Determine the (X, Y) coordinate at the center of the cell enclosing the given text.  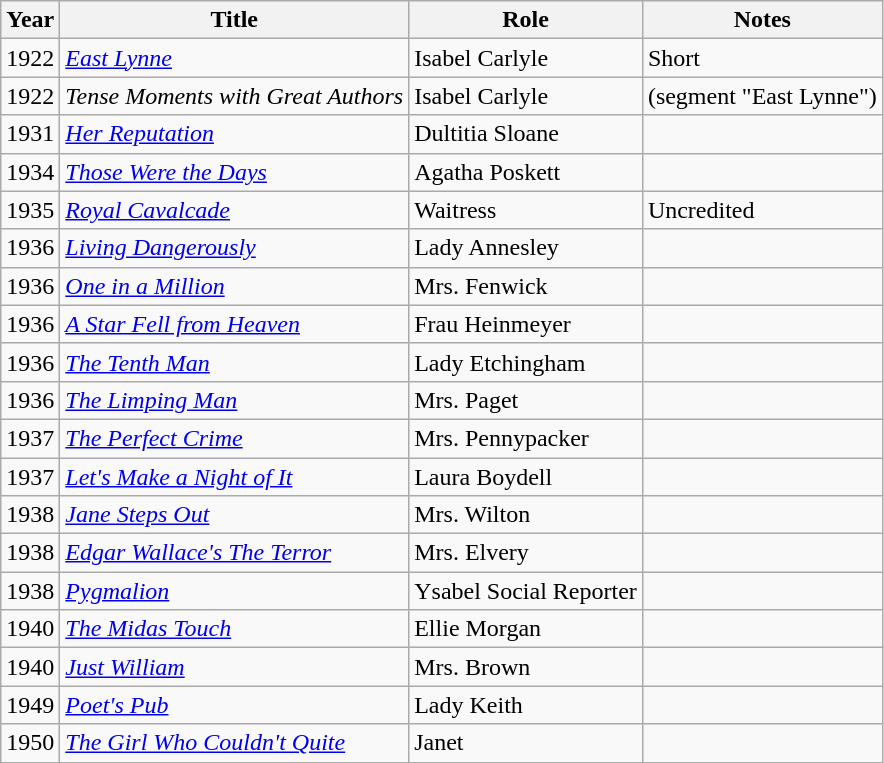
Poet's Pub (234, 705)
Short (762, 58)
Title (234, 20)
Waitress (526, 210)
Agatha Poskett (526, 172)
Living Dangerously (234, 248)
Mrs. Wilton (526, 515)
Mrs. Elvery (526, 553)
Lady Keith (526, 705)
Just William (234, 667)
Dultitia Sloane (526, 134)
Janet (526, 743)
East Lynne (234, 58)
Ellie Morgan (526, 629)
Let's Make a Night of It (234, 477)
The Tenth Man (234, 362)
Pygmalion (234, 591)
Frau Heinmeyer (526, 324)
Tense Moments with Great Authors (234, 96)
A Star Fell from Heaven (234, 324)
1950 (30, 743)
1935 (30, 210)
(segment "East Lynne") (762, 96)
Uncredited (762, 210)
Role (526, 20)
Mrs. Paget (526, 400)
Royal Cavalcade (234, 210)
The Perfect Crime (234, 438)
Mrs. Brown (526, 667)
Notes (762, 20)
The Girl Who Couldn't Quite (234, 743)
Edgar Wallace's The Terror (234, 553)
Ysabel Social Reporter (526, 591)
Mrs. Pennypacker (526, 438)
Lady Etchingham (526, 362)
1934 (30, 172)
Her Reputation (234, 134)
Lady Annesley (526, 248)
Laura Boydell (526, 477)
1931 (30, 134)
Jane Steps Out (234, 515)
1949 (30, 705)
Mrs. Fenwick (526, 286)
The Limping Man (234, 400)
One in a Million (234, 286)
Year (30, 20)
Those Were the Days (234, 172)
The Midas Touch (234, 629)
